For the text-containing cell, return its midpoint in (X, Y) coordinate format. 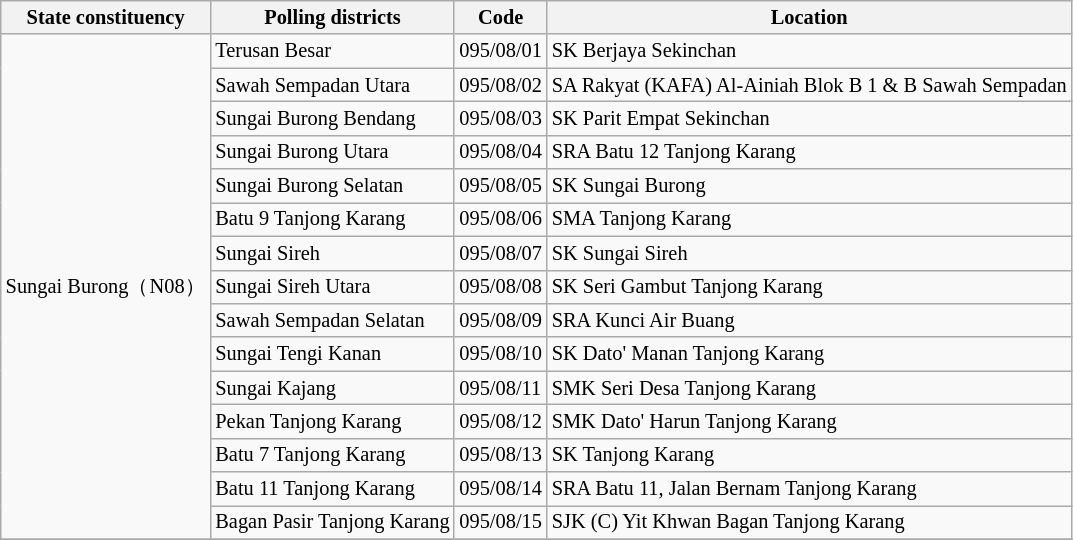
Bagan Pasir Tanjong Karang (332, 522)
SK Berjaya Sekinchan (810, 51)
095/08/04 (500, 152)
SJK (C) Yit Khwan Bagan Tanjong Karang (810, 522)
SMK Seri Desa Tanjong Karang (810, 388)
095/08/13 (500, 455)
Sungai Sireh (332, 253)
095/08/03 (500, 118)
095/08/07 (500, 253)
SK Sungai Burong (810, 186)
095/08/11 (500, 388)
SMK Dato' Harun Tanjong Karang (810, 421)
095/08/10 (500, 354)
Sungai Tengi Kanan (332, 354)
Code (500, 17)
SK Sungai Sireh (810, 253)
095/08/02 (500, 85)
SK Parit Empat Sekinchan (810, 118)
Batu 7 Tanjong Karang (332, 455)
Sungai Kajang (332, 388)
Batu 9 Tanjong Karang (332, 219)
095/08/15 (500, 522)
Sawah Sempadan Selatan (332, 320)
095/08/06 (500, 219)
Terusan Besar (332, 51)
SMA Tanjong Karang (810, 219)
SRA Batu 12 Tanjong Karang (810, 152)
SRA Kunci Air Buang (810, 320)
State constituency (106, 17)
SRA Batu 11, Jalan Bernam Tanjong Karang (810, 489)
SK Dato' Manan Tanjong Karang (810, 354)
SA Rakyat (KAFA) Al-Ainiah Blok B 1 & B Sawah Sempadan (810, 85)
Sungai Burong Selatan (332, 186)
Sawah Sempadan Utara (332, 85)
Polling districts (332, 17)
095/08/09 (500, 320)
Sungai Burong（N08） (106, 286)
SK Seri Gambut Tanjong Karang (810, 287)
095/08/14 (500, 489)
Location (810, 17)
Batu 11 Tanjong Karang (332, 489)
095/08/01 (500, 51)
Sungai Burong Bendang (332, 118)
Sungai Burong Utara (332, 152)
SK Tanjong Karang (810, 455)
095/08/05 (500, 186)
Pekan Tanjong Karang (332, 421)
095/08/08 (500, 287)
Sungai Sireh Utara (332, 287)
095/08/12 (500, 421)
